Pinpoint the cell where the given text exists, returning its [x, y] midpoint coordinate. 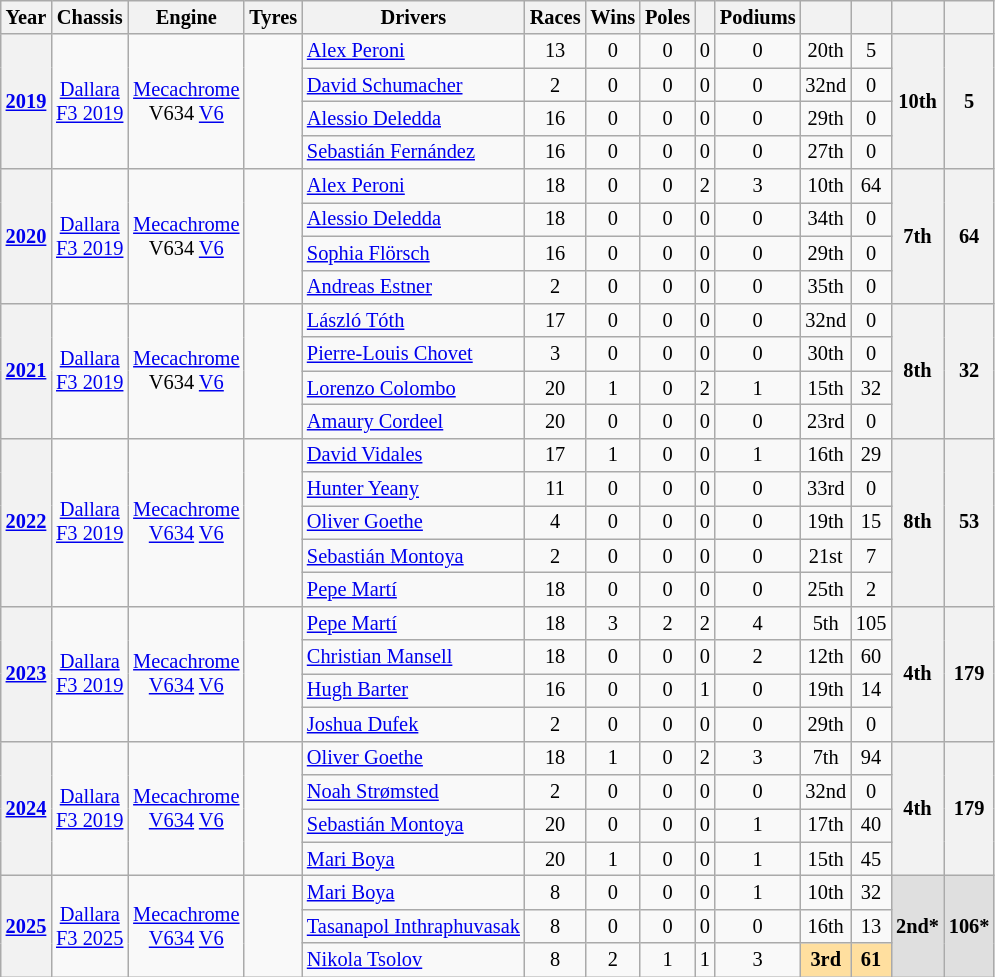
2022 [26, 522]
Christian Mansell [414, 657]
61 [871, 960]
94 [871, 758]
Noah Strømsted [414, 791]
Podiums [758, 17]
21st [825, 556]
60 [871, 657]
33rd [825, 489]
2021 [26, 370]
14 [871, 690]
105 [871, 623]
Hugh Barter [414, 690]
5th [825, 623]
Tasanapol Inthraphuvasak [414, 926]
Sophia Flörsch [414, 253]
Tyres [273, 17]
20th [825, 51]
Drivers [414, 17]
2020 [26, 236]
12th [825, 657]
23rd [825, 421]
Wins [612, 17]
Joshua Dufek [414, 724]
Year [26, 17]
Pierre-Louis Chovet [414, 354]
Hunter Yeany [414, 489]
17th [825, 825]
29 [871, 455]
Lorenzo Colombo [414, 388]
2025 [26, 926]
45 [871, 859]
Amaury Cordeel [414, 421]
25th [825, 589]
3rd [825, 960]
David Vidales [414, 455]
László Tóth [414, 320]
34th [825, 219]
35th [825, 287]
DallaraF3 2025 [90, 926]
15 [871, 522]
106* [969, 926]
40 [871, 825]
Andreas Estner [414, 287]
2023 [26, 674]
11 [556, 489]
Poles [668, 17]
7 [871, 556]
2024 [26, 808]
Nikola Tsolov [414, 960]
2nd* [918, 926]
27th [825, 152]
Races [556, 17]
Chassis [90, 17]
53 [969, 522]
30th [825, 354]
2019 [26, 102]
Engine [186, 17]
David Schumacher [414, 85]
Sebastián Fernández [414, 152]
